From the cell containing the given text, extract its center point as (X, Y) coordinate. 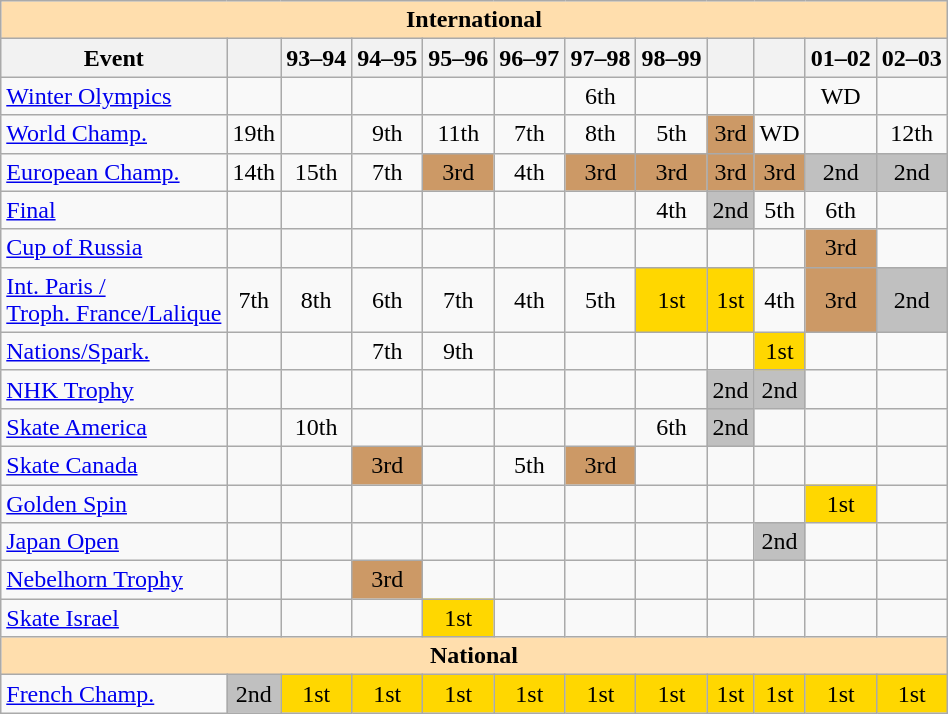
Int. Paris / Troph. France/Lalique (114, 300)
World Champ. (114, 134)
98–99 (672, 58)
European Champ. (114, 172)
01–02 (840, 58)
95–96 (458, 58)
96–97 (530, 58)
Golden Spin (114, 503)
NHK Trophy (114, 389)
Final (114, 210)
International (474, 20)
97–98 (600, 58)
Nations/Spark. (114, 351)
National (474, 656)
14th (254, 172)
93–94 (316, 58)
Event (114, 58)
10th (316, 427)
94–95 (388, 58)
Nebelhorn Trophy (114, 580)
11th (458, 134)
15th (316, 172)
French Champ. (114, 694)
Skate Canada (114, 465)
Skate America (114, 427)
19th (254, 134)
Skate Israel (114, 618)
Japan Open (114, 542)
12th (912, 134)
Cup of Russia (114, 248)
Winter Olympics (114, 96)
02–03 (912, 58)
